Identify which cell holds the provided text, then report its [x, y] central coordinate. 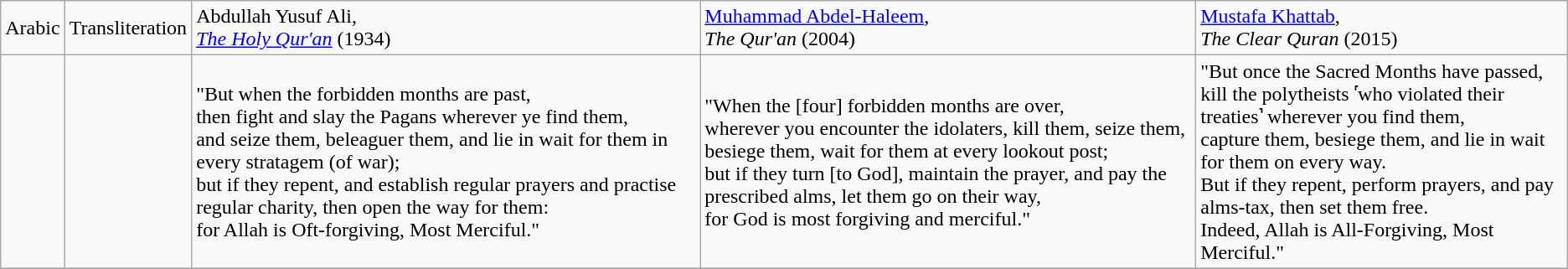
Mustafa Khattab, The Clear Quran (2015) [1382, 28]
Transliteration [128, 28]
Arabic [33, 28]
Abdullah Yusuf Ali, The Holy Qur'an (1934) [446, 28]
Muhammad Abdel-Haleem, The Qur'an (2004) [948, 28]
